Identify which cell holds the provided text, then report its (X, Y) central coordinate. 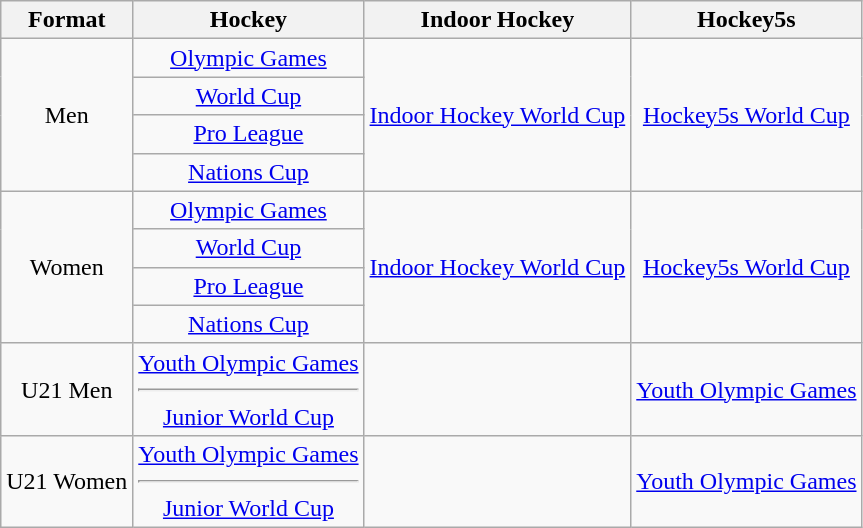
Women (67, 267)
Indoor Hockey (498, 20)
Hockey (248, 20)
Men (67, 115)
U21 Men (67, 389)
U21 Women (67, 481)
Format (67, 20)
Hockey5s (746, 20)
